Detect which cell encompasses the target text, then output its (x, y) center coordinate. 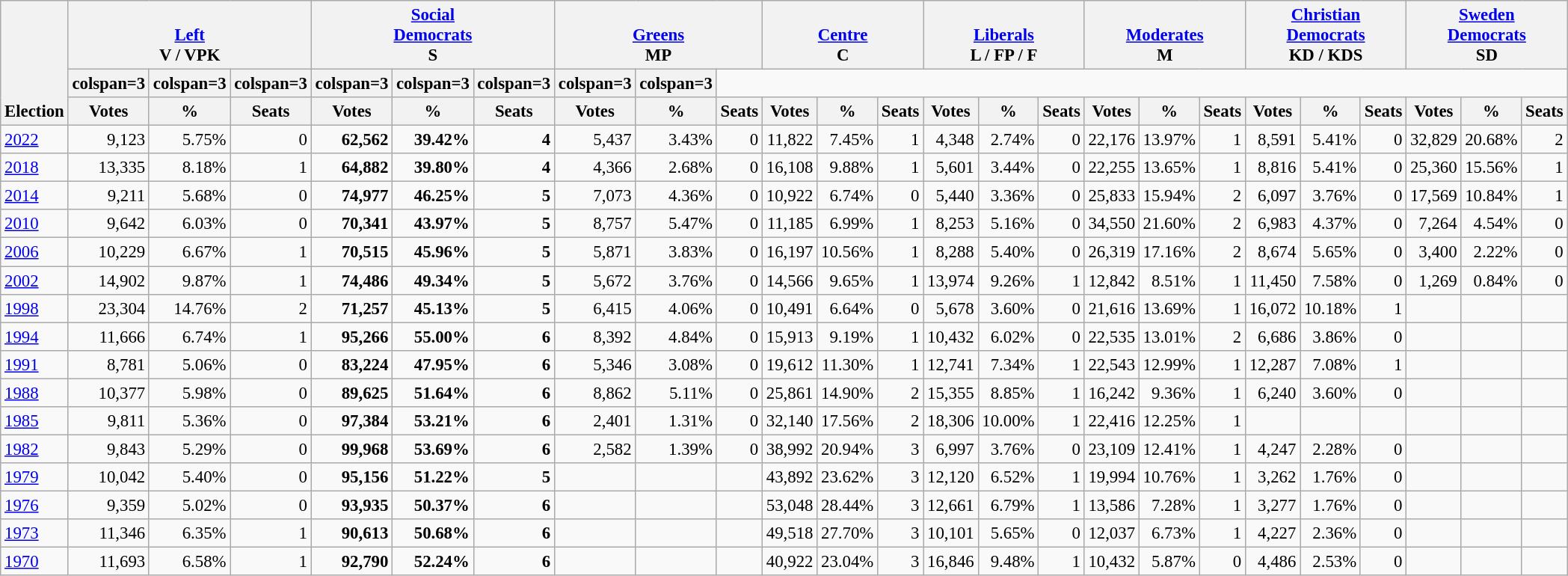
7.45% (848, 140)
2,401 (594, 421)
32,829 (1434, 140)
38,992 (790, 449)
12,037 (1111, 533)
2018 (34, 168)
7.34% (1008, 364)
1970 (34, 562)
13,335 (108, 168)
1985 (34, 421)
4,247 (1273, 449)
6,415 (594, 308)
8,288 (951, 252)
92,790 (351, 562)
15.56% (1491, 168)
18,306 (951, 421)
8,781 (108, 364)
1976 (34, 505)
13,586 (1111, 505)
20.94% (848, 449)
53,048 (790, 505)
5.98% (189, 393)
10.00% (1008, 421)
4.06% (676, 308)
2006 (34, 252)
6.35% (189, 533)
12.41% (1169, 449)
9,642 (108, 224)
2022 (34, 140)
21.60% (1169, 224)
17,569 (1434, 196)
1982 (34, 449)
97,384 (351, 421)
28.44% (848, 505)
25,861 (790, 393)
9.48% (1008, 562)
7,264 (1434, 224)
50.68% (433, 533)
5.16% (1008, 224)
99,968 (351, 449)
32,140 (790, 421)
5,437 (594, 140)
39.80% (433, 168)
23.62% (848, 477)
ChristianDemocratsKD / KDS (1325, 35)
2.74% (1008, 140)
16,846 (951, 562)
2,582 (594, 449)
6.99% (848, 224)
LiberalsL / FP / F (1003, 35)
6.67% (189, 252)
3.44% (1008, 168)
10,377 (108, 393)
2.68% (676, 168)
50.37% (433, 505)
6.52% (1008, 477)
22,535 (1111, 337)
16,072 (1273, 308)
9,843 (108, 449)
2.36% (1331, 533)
7.08% (1331, 364)
71,257 (351, 308)
12.25% (1169, 421)
4,348 (951, 140)
1,269 (1434, 281)
5.02% (189, 505)
39.42% (433, 140)
12,287 (1273, 364)
5.47% (676, 224)
8,816 (1273, 168)
SocialDemocratsS (432, 35)
25,360 (1434, 168)
5,346 (594, 364)
21,616 (1111, 308)
3.43% (676, 140)
51.22% (433, 477)
22,176 (1111, 140)
1988 (34, 393)
9.65% (848, 281)
5.29% (189, 449)
10.56% (848, 252)
46.25% (433, 196)
4.36% (676, 196)
6.02% (1008, 337)
25,833 (1111, 196)
10,042 (108, 477)
4.37% (1331, 224)
7.28% (1169, 505)
10,491 (790, 308)
34,550 (1111, 224)
13.65% (1169, 168)
17.16% (1169, 252)
22,543 (1111, 364)
95,266 (351, 337)
5.36% (189, 421)
2.53% (1331, 562)
16,242 (1111, 393)
19,994 (1111, 477)
9,211 (108, 196)
10,101 (951, 533)
12,741 (951, 364)
11,185 (790, 224)
53.21% (433, 421)
8,253 (951, 224)
6.64% (848, 308)
6.79% (1008, 505)
3,262 (1273, 477)
16,197 (790, 252)
43,892 (790, 477)
4,486 (1273, 562)
5.11% (676, 393)
CentreC (842, 35)
3.83% (676, 252)
2.22% (1491, 252)
1.31% (676, 421)
3.36% (1008, 196)
45.13% (433, 308)
1979 (34, 477)
26,319 (1111, 252)
5.75% (189, 140)
9,123 (108, 140)
20.68% (1491, 140)
83,224 (351, 364)
23.04% (848, 562)
1991 (34, 364)
14,902 (108, 281)
6,983 (1273, 224)
52.24% (433, 562)
11.30% (848, 364)
5,672 (594, 281)
22,255 (1111, 168)
5.06% (189, 364)
49,518 (790, 533)
10.76% (1169, 477)
22,416 (1111, 421)
14.76% (189, 308)
11,693 (108, 562)
11,346 (108, 533)
12,661 (951, 505)
8.51% (1169, 281)
0.84% (1491, 281)
5.87% (1169, 562)
5,601 (951, 168)
9.87% (189, 281)
LeftV / VPK (190, 35)
3.08% (676, 364)
70,341 (351, 224)
1994 (34, 337)
3.86% (1331, 337)
15,355 (951, 393)
51.64% (433, 393)
ModeratesM (1165, 35)
15.94% (1169, 196)
GreensMP (658, 35)
23,109 (1111, 449)
1998 (34, 308)
89,625 (351, 393)
43.97% (433, 224)
15,913 (790, 337)
7.58% (1331, 281)
13.69% (1169, 308)
6,686 (1273, 337)
9.26% (1008, 281)
14.90% (848, 393)
8,674 (1273, 252)
62,562 (351, 140)
8.18% (189, 168)
5.68% (189, 196)
7,073 (594, 196)
6.03% (189, 224)
1973 (34, 533)
53.69% (433, 449)
4,227 (1273, 533)
27.70% (848, 533)
4.54% (1491, 224)
Election (34, 63)
3,400 (1434, 252)
70,515 (351, 252)
9,811 (108, 421)
10,922 (790, 196)
9,359 (108, 505)
11,822 (790, 140)
12.99% (1169, 364)
8.85% (1008, 393)
55.00% (433, 337)
74,486 (351, 281)
19,612 (790, 364)
8,757 (594, 224)
3,277 (1273, 505)
6,997 (951, 449)
5,678 (951, 308)
9.19% (848, 337)
11,666 (108, 337)
SwedenDemocratsSD (1486, 35)
11,450 (1273, 281)
17.56% (848, 421)
90,613 (351, 533)
10.18% (1331, 308)
8,862 (594, 393)
95,156 (351, 477)
10.84% (1491, 196)
4,366 (594, 168)
6,097 (1273, 196)
8,392 (594, 337)
93,935 (351, 505)
6.58% (189, 562)
14,566 (790, 281)
9.88% (848, 168)
13,974 (951, 281)
1.39% (676, 449)
13.01% (1169, 337)
45.96% (433, 252)
10,229 (108, 252)
2014 (34, 196)
2.28% (1331, 449)
49.34% (433, 281)
12,842 (1111, 281)
12,120 (951, 477)
5,440 (951, 196)
47.95% (433, 364)
5,871 (594, 252)
74,977 (351, 196)
4.84% (676, 337)
13.97% (1169, 140)
2002 (34, 281)
6.73% (1169, 533)
40,922 (790, 562)
23,304 (108, 308)
16,108 (790, 168)
6,240 (1273, 393)
2010 (34, 224)
64,882 (351, 168)
9.36% (1169, 393)
8,591 (1273, 140)
